Search for the cell housing the specified text and yield its (X, Y) center coordinate. 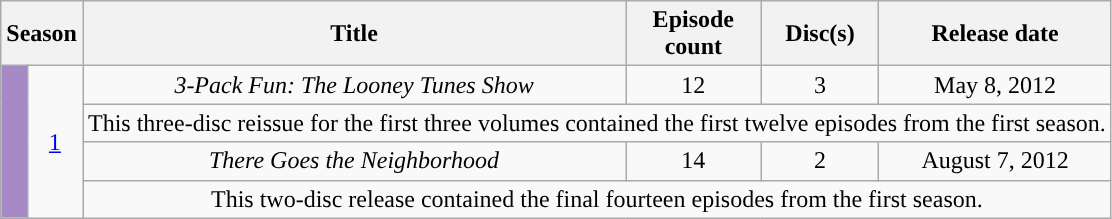
This three-disc reissue for the first three volumes contained the first twelve episodes from the first season. (596, 123)
3 (820, 85)
Episodecount (694, 34)
Release date (995, 34)
3-Pack Fun: The Looney Tunes Show (354, 85)
August 7, 2012 (995, 161)
Season (42, 34)
12 (694, 85)
1 (54, 142)
May 8, 2012 (995, 85)
14 (694, 161)
Disc(s) (820, 34)
This two-disc release contained the final fourteen episodes from the first season. (596, 199)
Title (354, 34)
2 (820, 161)
There Goes the Neighborhood (354, 161)
